Capture the cell that displays the provided text and extract its (x, y) central coordinate. 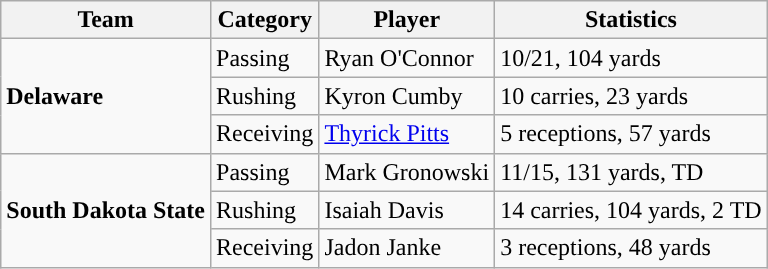
South Dakota State (106, 210)
Kyron Cumby (407, 96)
Mark Gronowski (407, 172)
14 carries, 104 yards, 2 TD (632, 210)
Thyrick Pitts (407, 134)
Player (407, 20)
Ryan O'Connor (407, 58)
3 receptions, 48 yards (632, 248)
10 carries, 23 yards (632, 96)
Jadon Janke (407, 248)
Team (106, 20)
Category (265, 20)
Isaiah Davis (407, 210)
10/21, 104 yards (632, 58)
11/15, 131 yards, TD (632, 172)
Delaware (106, 96)
5 receptions, 57 yards (632, 134)
Statistics (632, 20)
